For the text-containing cell, return its midpoint in [x, y] coordinate format. 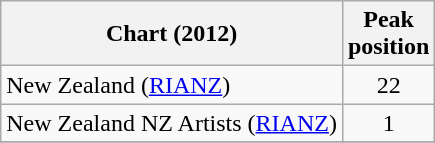
22 [388, 85]
New Zealand (RIANZ) [172, 85]
Chart (2012) [172, 34]
Peakposition [388, 34]
1 [388, 123]
New Zealand NZ Artists (RIANZ) [172, 123]
